For the text-containing cell, return its midpoint in (X, Y) coordinate format. 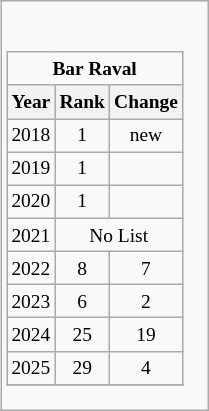
4 (146, 368)
2019 (31, 168)
2 (146, 302)
No List (119, 234)
Bar Raval Year Rank Change 2018 1 new 2019 1 2020 1 2021 No List 2022 8 7 2023 6 2 2024 25 19 2025 29 4 (104, 205)
2020 (31, 202)
Year (31, 102)
8 (82, 268)
2022 (31, 268)
2023 (31, 302)
2025 (31, 368)
29 (82, 368)
Bar Raval (95, 68)
Rank (82, 102)
19 (146, 334)
new (146, 136)
2018 (31, 136)
25 (82, 334)
Change (146, 102)
7 (146, 268)
2021 (31, 234)
6 (82, 302)
2024 (31, 334)
